Extract the [X, Y] coordinate from the center of the cell holding the provided text.  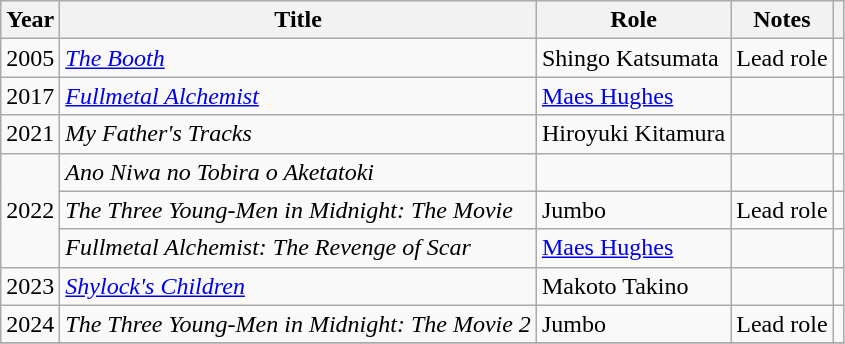
The Three Young-Men in Midnight: The Movie [298, 210]
The Booth [298, 58]
Shingo Katsumata [633, 58]
2024 [30, 324]
Year [30, 20]
Hiroyuki Kitamura [633, 134]
2021 [30, 134]
Makoto Takino [633, 286]
2022 [30, 210]
Ano Niwa no Tobira o Aketatoki [298, 172]
Fullmetal Alchemist: The Revenge of Scar [298, 248]
The Three Young-Men in Midnight: The Movie 2 [298, 324]
Shylock's Children [298, 286]
Role [633, 20]
Fullmetal Alchemist [298, 96]
Notes [782, 20]
My Father's Tracks [298, 134]
2023 [30, 286]
Title [298, 20]
2005 [30, 58]
2017 [30, 96]
